Capture the cell that displays the provided text and extract its (x, y) central coordinate. 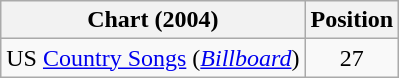
27 (352, 58)
US Country Songs (Billboard) (153, 58)
Chart (2004) (153, 20)
Position (352, 20)
